For the text-containing cell, return its midpoint in [X, Y] coordinate format. 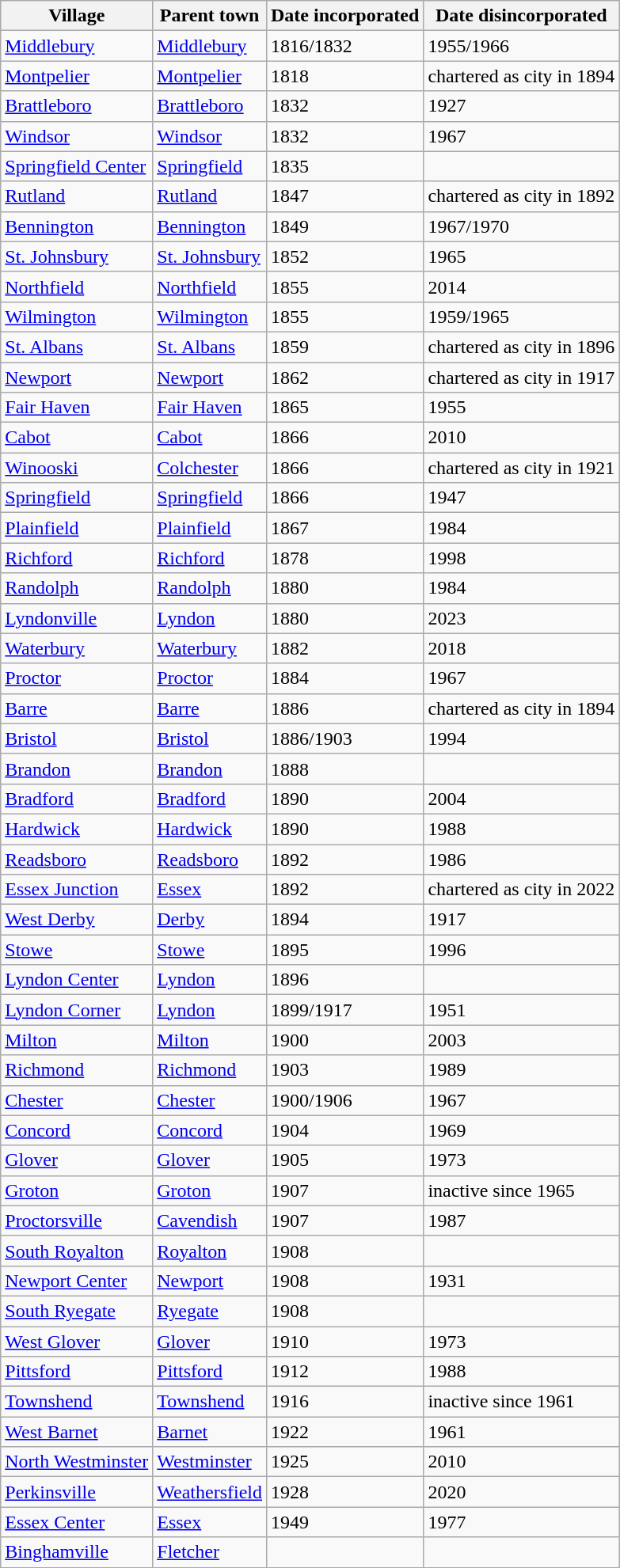
chartered as city in 2022 [521, 890]
1865 [344, 408]
1852 [344, 256]
1977 [521, 1522]
West Barnet [77, 1432]
1899/1917 [344, 1010]
1951 [521, 1010]
1886 [344, 708]
Lyndon Center [77, 980]
2020 [521, 1492]
South Ryegate [77, 1311]
1886/1903 [344, 738]
1959/1965 [521, 317]
2003 [521, 1040]
1922 [344, 1432]
North Westminster [77, 1462]
Newport Center [77, 1281]
Weathersfield [210, 1492]
chartered as city in 1892 [521, 196]
1896 [344, 980]
1965 [521, 256]
1867 [344, 528]
1816/1832 [344, 46]
1967/1970 [521, 226]
1986 [521, 859]
inactive since 1965 [521, 1190]
Village [77, 16]
chartered as city in 1896 [521, 347]
inactive since 1961 [521, 1402]
1818 [344, 76]
1847 [344, 196]
2023 [521, 618]
Date incorporated [344, 16]
Westminster [210, 1462]
1910 [344, 1342]
1917 [521, 920]
1895 [344, 950]
Lyndon Corner [77, 1010]
chartered as city in 1921 [521, 468]
1969 [521, 1130]
1905 [344, 1160]
Ryegate [210, 1311]
Colchester [210, 468]
Parent town [210, 16]
1888 [344, 769]
Barnet [210, 1432]
Cavendish [210, 1221]
2014 [521, 287]
Winooski [77, 468]
1989 [521, 1070]
1859 [344, 347]
1849 [344, 226]
1894 [344, 920]
West Derby [77, 920]
chartered as city in 1917 [521, 378]
Essex Junction [77, 890]
Derby [210, 920]
1955 [521, 408]
1878 [344, 558]
1996 [521, 950]
2018 [521, 648]
1949 [344, 1522]
1900/1906 [344, 1100]
1862 [344, 378]
Date disincorporated [521, 16]
1955/1966 [521, 46]
1912 [344, 1372]
Proctorsville [77, 1221]
1884 [344, 678]
1900 [344, 1040]
Springfield Center [77, 166]
Perkinsville [77, 1492]
Essex Center [77, 1522]
1882 [344, 648]
1916 [344, 1402]
Royalton [210, 1251]
1961 [521, 1432]
Binghamville [77, 1552]
1987 [521, 1221]
West Glover [77, 1342]
1903 [344, 1070]
Lyndonville [77, 618]
1994 [521, 738]
1928 [344, 1492]
Fletcher [210, 1552]
1904 [344, 1130]
1835 [344, 166]
South Royalton [77, 1251]
1931 [521, 1281]
1998 [521, 558]
1947 [521, 498]
1927 [521, 106]
1925 [344, 1462]
2004 [521, 799]
